Scan for the cell matching the given text and deliver its [X, Y] coordinate at center. 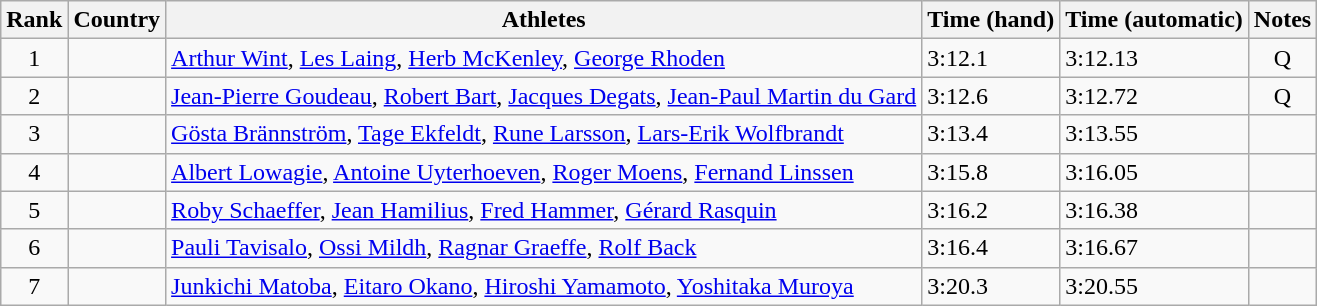
3:13.55 [1154, 134]
Arthur Wint, Les Laing, Herb McKenley, George Rhoden [544, 58]
3 [34, 134]
7 [34, 286]
3:16.38 [1154, 210]
Junkichi Matoba, Eitaro Okano, Hiroshi Yamamoto, Yoshitaka Muroya [544, 286]
Time (automatic) [1154, 20]
3:12.13 [1154, 58]
Time (hand) [991, 20]
3:15.8 [991, 172]
4 [34, 172]
Pauli Tavisalo, Ossi Mildh, Ragnar Graeffe, Rolf Back [544, 248]
3:20.55 [1154, 286]
2 [34, 96]
3:12.72 [1154, 96]
Jean-Pierre Goudeau, Robert Bart, Jacques Degats, Jean-Paul Martin du Gard [544, 96]
3:13.4 [991, 134]
5 [34, 210]
1 [34, 58]
Gösta Brännström, Tage Ekfeldt, Rune Larsson, Lars-Erik Wolfbrandt [544, 134]
3:20.3 [991, 286]
Athletes [544, 20]
3:16.05 [1154, 172]
3:12.6 [991, 96]
Rank [34, 20]
3:16.2 [991, 210]
Country [117, 20]
6 [34, 248]
3:12.1 [991, 58]
3:16.4 [991, 248]
3:16.67 [1154, 248]
Roby Schaeffer, Jean Hamilius, Fred Hammer, Gérard Rasquin [544, 210]
Notes [1282, 20]
Albert Lowagie, Antoine Uyterhoeven, Roger Moens, Fernand Linssen [544, 172]
